Pinpoint the cell where the given text exists, returning its (x, y) midpoint coordinate. 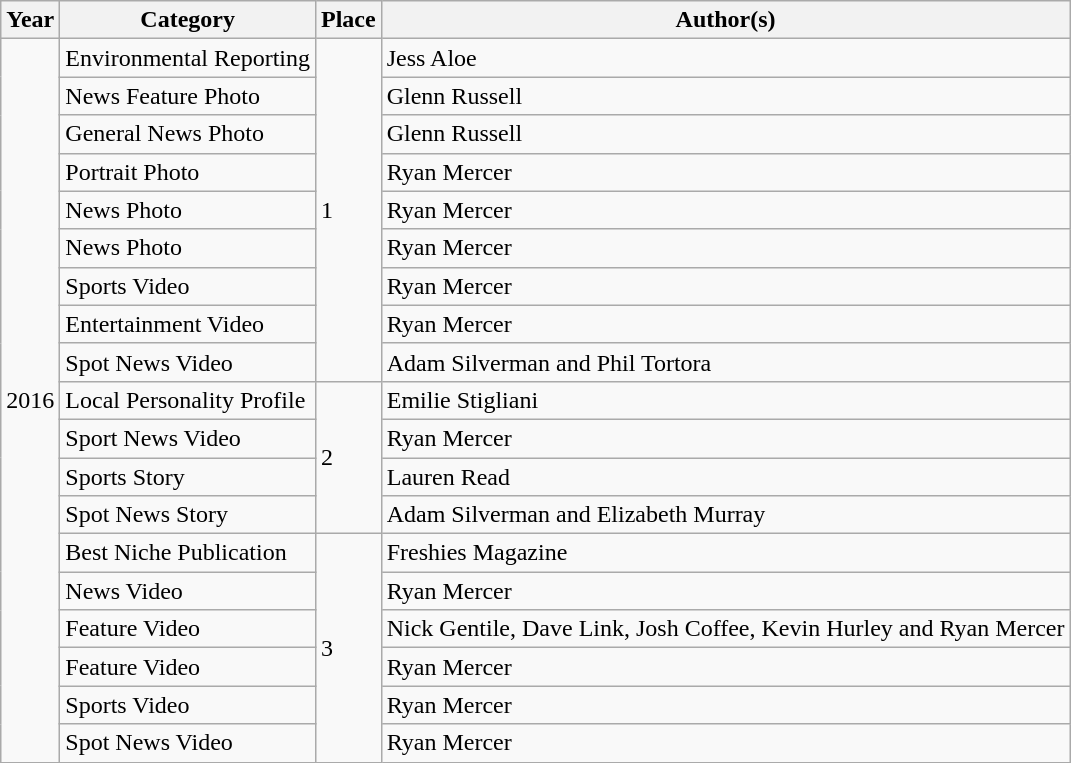
1 (348, 210)
Sport News Video (188, 438)
Category (188, 20)
News Feature Photo (188, 96)
2 (348, 457)
Best Niche Publication (188, 553)
General News Photo (188, 134)
Year (30, 20)
2016 (30, 400)
Environmental Reporting (188, 58)
Author(s) (726, 20)
Portrait Photo (188, 172)
Nick Gentile, Dave Link, Josh Coffee, Kevin Hurley and Ryan Mercer (726, 629)
News Video (188, 591)
Emilie Stigliani (726, 400)
Local Personality Profile (188, 400)
Sports Story (188, 477)
Entertainment Video (188, 324)
Place (348, 20)
Spot News Story (188, 515)
Adam Silverman and Elizabeth Murray (726, 515)
Freshies Magazine (726, 553)
Adam Silverman and Phil Tortora (726, 362)
Jess Aloe (726, 58)
Lauren Read (726, 477)
3 (348, 648)
